Return the (x, y) coordinate for the center point of the cell that contains the specified text.  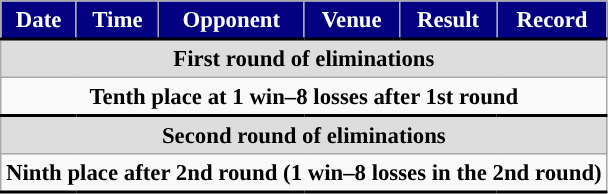
Second round of eliminations (304, 135)
Result (448, 20)
Ninth place after 2nd round (1 win–8 losses in the 2nd round) (304, 173)
Venue (352, 20)
Date (39, 20)
First round of eliminations (304, 58)
Record (552, 20)
Opponent (231, 20)
Tenth place at 1 win–8 losses after 1st round (304, 97)
Time (117, 20)
